Return (X, Y) of the center of cell containing provided text 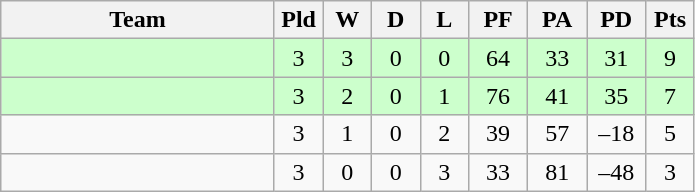
41 (558, 96)
Pts (670, 20)
81 (558, 172)
9 (670, 58)
Team (138, 20)
–18 (616, 134)
57 (558, 134)
5 (670, 134)
PF (498, 20)
Pld (298, 20)
–48 (616, 172)
D (396, 20)
L (444, 20)
64 (498, 58)
PA (558, 20)
39 (498, 134)
31 (616, 58)
W (348, 20)
PD (616, 20)
7 (670, 96)
76 (498, 96)
35 (616, 96)
